Find where the given text appears and provide that cell's center as (X, Y) coordinate. 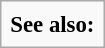
See also: (52, 24)
